Pinpoint the cell where the given text exists, returning its (x, y) midpoint coordinate. 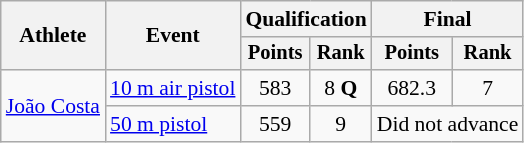
João Costa (53, 106)
Qualification (306, 19)
559 (274, 124)
8 Q (341, 88)
10 m air pistol (172, 88)
Did not advance (448, 124)
7 (488, 88)
50 m pistol (172, 124)
583 (274, 88)
682.3 (412, 88)
9 (341, 124)
Event (172, 36)
Athlete (53, 36)
Final (448, 19)
